For the text-containing cell, return its midpoint in (X, Y) coordinate format. 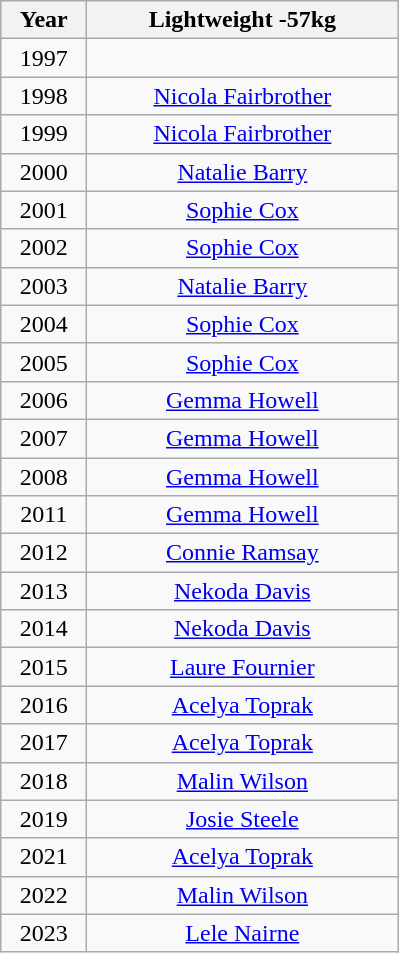
2003 (44, 286)
Josie Steele (242, 819)
Connie Ramsay (242, 553)
2016 (44, 705)
2007 (44, 438)
Lightweight -57kg (242, 20)
2019 (44, 819)
2021 (44, 857)
2004 (44, 324)
2000 (44, 172)
2017 (44, 743)
2018 (44, 781)
2015 (44, 667)
2023 (44, 933)
2022 (44, 895)
1999 (44, 134)
Lele Nairne (242, 933)
2011 (44, 515)
Laure Fournier (242, 667)
2013 (44, 591)
2008 (44, 477)
2006 (44, 400)
2012 (44, 553)
2014 (44, 629)
2005 (44, 362)
2001 (44, 210)
1998 (44, 96)
Year (44, 20)
1997 (44, 58)
2002 (44, 248)
